Pinpoint the cell where the given text exists, returning its [X, Y] midpoint coordinate. 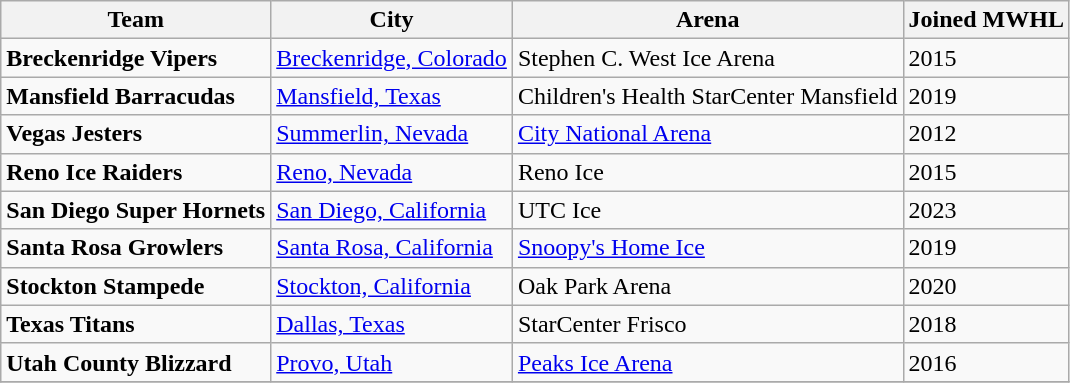
Provo, Utah [392, 362]
Breckenridge, Colorado [392, 58]
Stephen C. West Ice Arena [708, 58]
Dallas, Texas [392, 324]
Stockton, California [392, 286]
Santa Rosa Growlers [136, 248]
Stockton Stampede [136, 286]
Utah County Blizzard [136, 362]
Team [136, 20]
Reno, Nevada [392, 172]
Texas Titans [136, 324]
2018 [986, 324]
Arena [708, 20]
City National Arena [708, 134]
2023 [986, 210]
Santa Rosa, California [392, 248]
Snoopy's Home Ice [708, 248]
Breckenridge Vipers [136, 58]
Joined MWHL [986, 20]
Oak Park Arena [708, 286]
Children's Health StarCenter Mansfield [708, 96]
Reno Ice Raiders [136, 172]
San Diego Super Hornets [136, 210]
2012 [986, 134]
Reno Ice [708, 172]
Mansfield Barracudas [136, 96]
Summerlin, Nevada [392, 134]
San Diego, California [392, 210]
UTC Ice [708, 210]
2020 [986, 286]
Mansfield, Texas [392, 96]
Vegas Jesters [136, 134]
2016 [986, 362]
City [392, 20]
Peaks Ice Arena [708, 362]
StarCenter Frisco [708, 324]
